Locate the cell with the specified text and output its (X, Y) center coordinate. 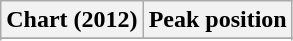
Chart (2012) (72, 20)
Peak position (218, 20)
